Find where the given text appears and provide that cell's center as [x, y] coordinate. 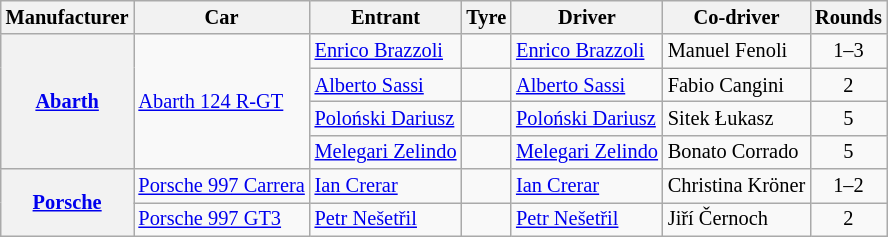
Rounds [848, 17]
Christina Kröner [736, 186]
Sitek Łukasz [736, 118]
Tyre [486, 17]
Porsche 997 Carrera [222, 186]
Manufacturer [68, 17]
Co-driver [736, 17]
1–3 [848, 51]
Fabio Cangini [736, 85]
Car [222, 17]
Abarth [68, 102]
Entrant [386, 17]
Manuel Fenoli [736, 51]
Abarth 124 R-GT [222, 102]
Bonato Corrado [736, 152]
Porsche [68, 202]
Jiří Černoch [736, 219]
Driver [587, 17]
1–2 [848, 186]
Porsche 997 GT3 [222, 219]
